Output the [x, y] coordinate of the center of the cell containing the given text.  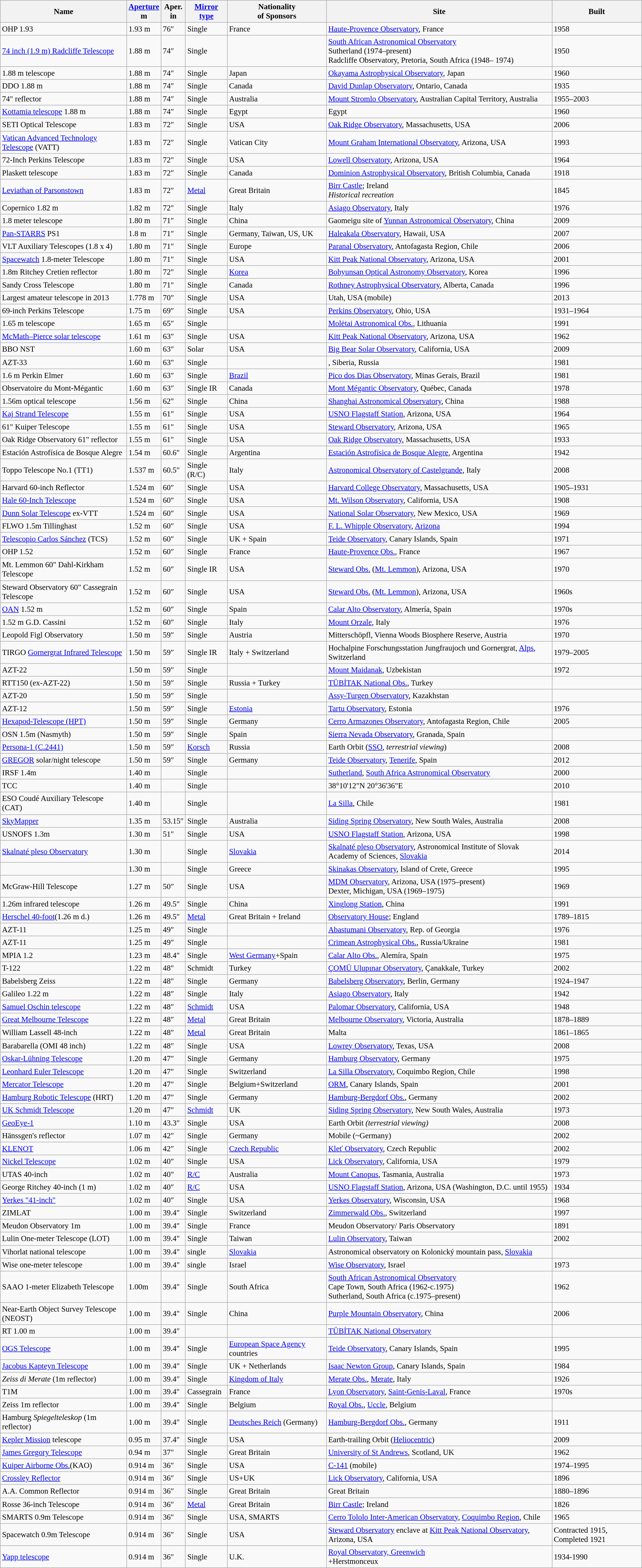
SAAO 1-meter Elizabeth Telescope [64, 1287]
Name [64, 12]
Hamburg Spiegelteleskop (1m reflector) [64, 1422]
RTT150 (ex-AZT-22) [64, 683]
1.07 m [144, 1136]
Lulin One-meter Telescope (LOT) [64, 1239]
USA, SMARTS [277, 1517]
, Siberia, Russia [439, 362]
F. L. Whipple Observatory, Arizona [439, 526]
Great Britain + Ireland [277, 917]
Okayama Astrophysical Observatory, Japan [439, 73]
Calar Alto Obs., Alemíra, Spain [439, 956]
OSN 1.5m (Nasmyth) [64, 734]
1.27 m [144, 886]
Lyon Observatory, Saint-Genis-Laval, France [439, 1392]
Sutherland, South Africa Astronomical Observatory [439, 773]
Astronomical observatory on Kolonický mountain pass, Slovakia [439, 1252]
1979 [597, 1162]
1.23 m [144, 956]
74" reflector [64, 99]
1.6 m Perkin Elmer [64, 375]
Meudon Observatory/ Paris Observatory [439, 1226]
Pico dos Dias Observatory, Minas Gerais, Brazil [439, 375]
Estación Astrofísica de Bosque Alegre [64, 452]
70″ [173, 298]
James Gregory Telescope [64, 1452]
Shanghai Astronomical Observatory, China [439, 401]
62″ [173, 401]
TÜBİTAK National Observatory [439, 1331]
Birr Castle; IrelandHistorical recreation [439, 190]
2007 [597, 233]
Great Melbourne Telescope [64, 1020]
2012 [597, 760]
Hamburg Observatory, Germany [439, 1058]
Tartu Observatory, Estonia [439, 708]
Big Bear Solar Observatory, California, USA [439, 350]
1934 [597, 1187]
2013 [597, 298]
1.93 m [144, 29]
1926 [597, 1379]
50″ [173, 886]
Meudon Observatory 1m [64, 1226]
Harvard College Observatory, Massachusetts, USA [439, 488]
1974–1995 [597, 1466]
Turkey [277, 968]
Galileo 1.22 m [64, 994]
37" [173, 1452]
Crossley Reflector [64, 1478]
Earth Orbit (SSO, terrestrial viewing) [439, 747]
1935 [597, 86]
AZT-22 [64, 670]
South African Astronomical ObservatorySutherland (1974–present) Radcliffe Observatory, Pretoria, South Africa (1948– 1974) [439, 51]
Pan-STARRS PS1 [64, 233]
1972 [597, 670]
Korea [277, 272]
SETI Optical Telescope [64, 125]
KLENOT [64, 1148]
1880–1896 [597, 1491]
1.8m Ritchey Cretien reflector [64, 272]
Greece [277, 869]
GREGOR solar/night telescope [64, 760]
Single (R/C) [206, 470]
IRSF 1.4m [64, 773]
1.35 m [144, 821]
Czech Republic [277, 1148]
Belgium [277, 1405]
1.00m [144, 1287]
2000 [597, 773]
1.54 m [144, 452]
Rosse 36-inch Telescope [64, 1504]
Astronomical Observatory of Castelgrande, Italy [439, 470]
A.A. Common Reflector [64, 1491]
1978 [597, 388]
1960s [597, 592]
Bohyunsan Optical Astronomy Observatory, Korea [439, 272]
Spacewatch 0.9m Telescope [64, 1535]
Mount Orzale, Italy [439, 622]
OGS Telescope [64, 1348]
Skalnaté pleso Observatory, Astronomical Institute of Slovak Academy of Sciences, Slovakia [439, 851]
Estación Astrofísica de Bosque Alegre, Argentina [439, 452]
Mirror type [206, 12]
Utah, USA (mobile) [439, 298]
Argentina [277, 452]
Melbourne Observatory, Victoria, Australia [439, 1020]
Samuel Oschin telescope [64, 1007]
Israel [277, 1265]
Russia + Turkey [277, 683]
1931–1964 [597, 311]
1911 [597, 1422]
74 inch (1.9 m) Radcliffe Telescope [64, 51]
1.61 m [144, 337]
1789–1815 [597, 917]
Gaomeigu site of Yunnan Astronomical Observatory, China [439, 221]
George Ritchey 40-inch (1 m) [64, 1187]
Earth Orbit (terrestrial viewing) [439, 1123]
Mt. Lemmon 60" Dahl-Kirkham Telescope [64, 570]
72-Inch Perkins Telescope [64, 160]
1933 [597, 440]
1.778 m [144, 298]
South African Astronomical ObservatoryCape Town, South Africa (1962-c.1975)Sutherland, South Africa (c.1975–present) [439, 1287]
La Silla, Chile [439, 803]
Perkins Observatory, Ohio, USA [439, 311]
38°10'12"N 20°36'36"E [439, 786]
SMARTS 0.9m Telescope [64, 1517]
SkyMapper [64, 821]
BBO NST [64, 350]
Abastumani Observatory, Rep. of Georgia [439, 929]
1908 [597, 500]
Calar Alto Observatory, Almería, Spain [439, 609]
1905–1931 [597, 488]
US+UK [277, 1478]
49.5″ [173, 917]
Sierra Nevada Observatory, Granada, Spain [439, 734]
1845 [597, 190]
1.56 m [144, 401]
Japan [277, 73]
1.88 m telescope [64, 73]
USNO Flagstaff Station, Arizona, USA (Washington, D.C. until 1955) [439, 1187]
1.10 m [144, 1123]
VLT Auxiliary Telescopes (1.8 x 4) [64, 246]
Hamburg Robotic Telescope (HRT) [64, 1097]
ÇOMÜ Ulupınar Observatory, Çanakkale, Turkey [439, 968]
William Lassell 48-inch [64, 1033]
Lowell Observatory, Arizona, USA [439, 160]
Contracted 1915, Completed 1921 [597, 1535]
1958 [597, 29]
1948 [597, 1007]
Persona-1 (C.2441) [64, 747]
1997 [597, 1213]
53.15″ [173, 821]
MPIA 1.2 [64, 956]
Vihorlat national telescope [64, 1252]
Aperture m [144, 12]
Zeiss di Merate (1m reflector) [64, 1379]
1891 [597, 1226]
West Germany+Spain [277, 956]
Nickel Telescope [64, 1162]
OHP 1.52 [64, 552]
TCC [64, 786]
Oak Ridge Observatory 61" reflector [64, 440]
Lulin Observatory, Taiwan [439, 1239]
Teide Observatory, Tenerife, Spain [439, 760]
1967 [597, 552]
Crimean Astrophysical Obs., Russia/Ukraine [439, 943]
43.3″ [173, 1123]
1979–2005 [597, 653]
Vatican City [277, 143]
Molėtai Astronomical Obs., Lithuania [439, 324]
Birr Castle; Ireland [439, 1504]
Toppo Telescope No.1 (TT1) [64, 470]
Palomar Observatory, California, USA [439, 1007]
Royal Obs., Uccle, Belgium [439, 1405]
Harvard 60-inch Reflector [64, 488]
0.95 m [144, 1440]
ZIMLAT [64, 1213]
Yapp telescope [64, 1557]
Hochalpine Forschungsstation Jungfraujoch und Gornergrat, Alps, Switzerland [439, 653]
61" Kuiper Telescope [64, 427]
Germany, Taiwan, US, UK [277, 233]
Leviathan of Parsonstown [64, 190]
1.537 m [144, 470]
Austria [277, 635]
T-122 [64, 968]
1826 [597, 1504]
UK [277, 1110]
1.65 m [144, 324]
1988 [597, 401]
1934-1990 [597, 1557]
Sandy Cross Telescope [64, 285]
2014 [597, 851]
1.82 m [144, 208]
Skalnaté pleso Observatory [64, 851]
Copernico 1.82 m [64, 208]
0.94 m [144, 1452]
AZT-33 [64, 362]
Built [597, 12]
MDM Observatory, Arizona, USA (1975–present)Dexter, Michigan, USA (1969–1975) [439, 886]
Estonia [277, 708]
Solar [206, 350]
Mitterschöpfl, Vienna Woods Biosphere Reserve, Austria [439, 635]
Mount Stromlo Observatory, Australian Capital Territory, Australia [439, 99]
Steward Observatory, Arizona, USA [439, 427]
1955–2003 [597, 99]
Mount Canopus, Tasmania, Australia [439, 1175]
Kingdom of Italy [277, 1379]
Russia [277, 747]
Near-Earth Object Survey Telescope (NEOST) [64, 1313]
1971 [597, 539]
Yerkes "41-inch" [64, 1200]
48.4″ [173, 956]
69″ [173, 311]
Cerro Tololo Inter-American Observatory, Coquimbo Region, Chile [439, 1517]
Leopold Figl Observatory [64, 635]
Zimmerwald Obs., Switzerland [439, 1213]
Hänssgen's reflector [64, 1136]
Jacobus Kapteyn Telescope [64, 1366]
2005 [597, 721]
1.65 m telescope [64, 324]
Lowrey Observatory, Texas, USA [439, 1046]
Kepler Mission telescope [64, 1440]
David Dunlap Observatory, Ontario, Canada [439, 86]
69-inch Perkins Telescope [64, 311]
Brazil [277, 375]
49.5" [173, 904]
Europe [277, 246]
McMath–Pierce solar telescope [64, 337]
Nationality of Sponsors [277, 12]
UTAS 40-inch [64, 1175]
Herschel 40-foot(1.26 m d.) [64, 917]
USNOFS 1.3m [64, 834]
1968 [597, 1200]
Purple Mountain Observatory, China [439, 1313]
Kottamia telescope 1.88 m [64, 112]
Observatoire du Mont-Mégantic [64, 388]
1.8 meter telescope [64, 221]
Deutsches Reich (Germany) [277, 1422]
Barabarella (OMI 48 inch) [64, 1046]
South Africa [277, 1287]
Site [439, 12]
Mt. Wilson Observatory, California, USA [439, 500]
Malta [439, 1033]
Mont Mégantic Observatory, Québec, Canada [439, 388]
AZT-12 [64, 708]
T1M [64, 1392]
University of St Andrews, Scotland, UK [439, 1452]
Kaj Strand Telescope [64, 414]
Vatican Advanced Technology Telescope (VATT) [64, 143]
McGraw-Hill Telescope [64, 886]
Paranal Observatory, Antofagasta Region, Chile [439, 246]
65″ [173, 324]
1924–1947 [597, 981]
TIRGO Gornergrat Infrared Telescope [64, 653]
OAN 1.52 m [64, 609]
GeoEye-1 [64, 1123]
La Silla Observatory, Coquimbo Region, Chile [439, 1071]
Kuiper Airborne Obs.(KAO) [64, 1466]
1.56m optical telescope [64, 401]
Taiwan [277, 1239]
Korsch [206, 747]
TÜBİTAK National Obs., Turkey [439, 683]
Kleť Observatory, Czech Republic [439, 1148]
Hale 60-Inch Telescope [64, 500]
60.6″ [173, 452]
51″ [173, 834]
Assy-Turgen Observatory, Kazakhstan [439, 696]
Merate Obs., Merate, Italy [439, 1379]
Cassegrain [206, 1392]
Babelsberg Zeiss [64, 981]
Yerkes Observatory, Wisconsin, USA [439, 1200]
Mercator Telescope [64, 1084]
ORM, Canary Islands, Spain [439, 1084]
Observatory House; England [439, 917]
1.06 m [144, 1148]
National Solar Observatory, New Mexico, USA [439, 513]
Largest amateur telescope in 2013 [64, 298]
Hexapod-Telescope (HPT) [64, 721]
UK + Spain [277, 539]
1.52 m G.D. Cassini [64, 622]
37.4″ [173, 1440]
European Space Agency countries [277, 1348]
AZT-20 [64, 696]
Haute-Provence Obs., France [439, 552]
Babelsberg Observatory, Berlin, Germany [439, 981]
1993 [597, 143]
Mount Maidanak, Uzbekistan [439, 670]
UK Schmidt Telescope [64, 1110]
Earth-trailing Orbit (Heliocentric) [439, 1440]
Rothney Astrophysical Observatory, Alberta, Canada [439, 285]
1984 [597, 1366]
2010 [597, 786]
Wise one-meter telescope [64, 1265]
OHP 1.93 [64, 29]
1918 [597, 173]
U.K. [277, 1557]
1.26m infrared telescope [64, 904]
Haleakala Observatory, Hawaii, USA [439, 233]
Dominion Astrophysical Observatory, British Columbia, Canada [439, 173]
C-141 (mobile) [439, 1466]
40" [173, 1175]
Telescopio Carlos Sánchez (TCS) [64, 539]
DDO 1.88 m [64, 86]
Cerro Armazones Observatory, Antofagasta Region, Chile [439, 721]
1861–1865 [597, 1033]
Dunn Solar Telescope ex-VTT [64, 513]
1994 [597, 526]
Mobile (~Germany) [439, 1136]
Aper. in [173, 12]
ESO Coudé Auxiliary Telescope (CAT) [64, 803]
Italy + Switzerland [277, 653]
Mount Graham International Observatory, Arizona, USA [439, 143]
Leonhard Euler Telescope [64, 1071]
1878–1889 [597, 1020]
Haute-Provence Observatory, France [439, 29]
Zeiss 1m reflector [64, 1405]
Isaac Newton Group, Canary Islands, Spain [439, 1366]
Xinglong Station, China [439, 904]
1896 [597, 1478]
Skinakas Observatory, Island of Crete, Greece [439, 869]
76″ [173, 29]
Spacewatch 1.8-meter Telescope [64, 259]
Belgium+Switzerland [277, 1084]
Steward Observatory enclave at Kitt Peak National Observatory, Arizona, USA [439, 1535]
Royal Observatory, Greenwich+Herstmonceux [439, 1557]
60.5″ [173, 470]
1950 [597, 51]
Plaskett telescope [64, 173]
Oskar-Lühning Telescope [64, 1058]
1.8 m [144, 233]
1.75 m [144, 311]
Wise Observatory, Israel [439, 1265]
FLWO 1.5m Tillinghast [64, 526]
UK + Netherlands [277, 1366]
Steward Observatory 60" Cassegrain Telescope [64, 592]
RT 1.00 m [64, 1331]
